Identify which cell holds the provided text, then report its (x, y) central coordinate. 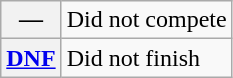
Did not compete (146, 20)
Did not finish (146, 58)
— (31, 20)
DNF (31, 58)
